Extract the (x, y) coordinate from the center of the cell holding the provided text.  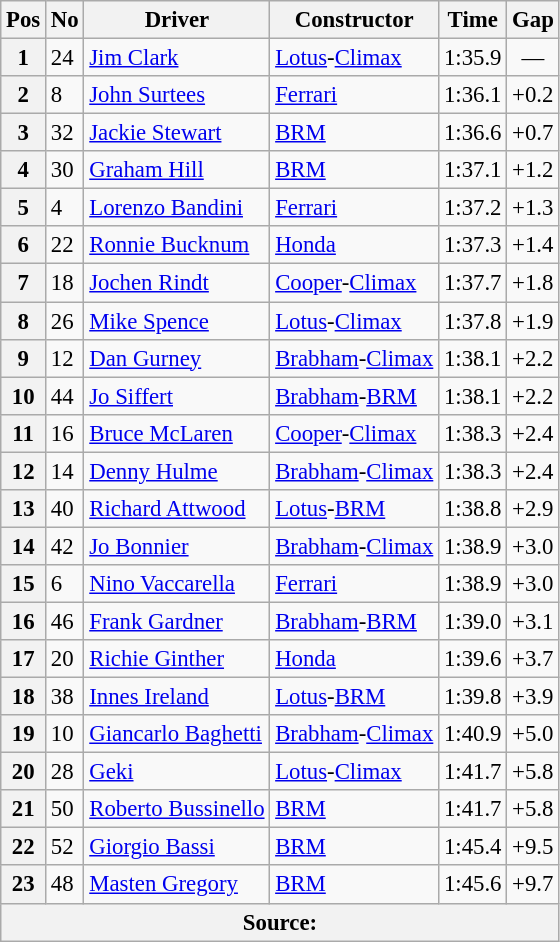
1:39.8 (473, 697)
42 (65, 546)
Innes Ireland (177, 697)
Jochen Rindt (177, 283)
52 (65, 847)
48 (65, 885)
1:36.6 (473, 133)
1:37.7 (473, 283)
Jo Siffert (177, 396)
Jo Bonnier (177, 546)
+0.7 (533, 133)
Ronnie Bucknum (177, 245)
1:39.6 (473, 659)
John Surtees (177, 95)
+1.3 (533, 208)
21 (24, 809)
+3.9 (533, 697)
Mike Spence (177, 321)
+2.9 (533, 509)
46 (65, 621)
1:37.8 (473, 321)
Nino Vaccarella (177, 584)
44 (65, 396)
Roberto Bussinello (177, 809)
+5.0 (533, 734)
5 (24, 208)
3 (24, 133)
1:37.3 (473, 245)
1:35.9 (473, 58)
1:37.1 (473, 170)
— (533, 58)
28 (65, 772)
15 (24, 584)
1:37.2 (473, 208)
Driver (177, 20)
7 (24, 283)
Jim Clark (177, 58)
No (65, 20)
1:36.1 (473, 95)
Masten Gregory (177, 885)
1:45.6 (473, 885)
1:39.0 (473, 621)
13 (24, 509)
Giorgio Bassi (177, 847)
Lorenzo Bandini (177, 208)
Jackie Stewart (177, 133)
+3.1 (533, 621)
11 (24, 433)
+1.8 (533, 283)
1:38.8 (473, 509)
+0.2 (533, 95)
32 (65, 133)
1:40.9 (473, 734)
+9.5 (533, 847)
+9.7 (533, 885)
Dan Gurney (177, 358)
2 (24, 95)
Giancarlo Baghetti (177, 734)
Richard Attwood (177, 509)
Gap (533, 20)
+1.4 (533, 245)
26 (65, 321)
Graham Hill (177, 170)
+3.7 (533, 659)
9 (24, 358)
23 (24, 885)
Geki (177, 772)
Richie Ginther (177, 659)
24 (65, 58)
30 (65, 170)
+1.2 (533, 170)
Pos (24, 20)
40 (65, 509)
Constructor (354, 20)
19 (24, 734)
38 (65, 697)
1:45.4 (473, 847)
Frank Gardner (177, 621)
17 (24, 659)
Time (473, 20)
Denny Hulme (177, 471)
50 (65, 809)
Bruce McLaren (177, 433)
1 (24, 58)
+1.9 (533, 321)
Source: (280, 922)
